Return [x, y] of the center of cell containing provided text 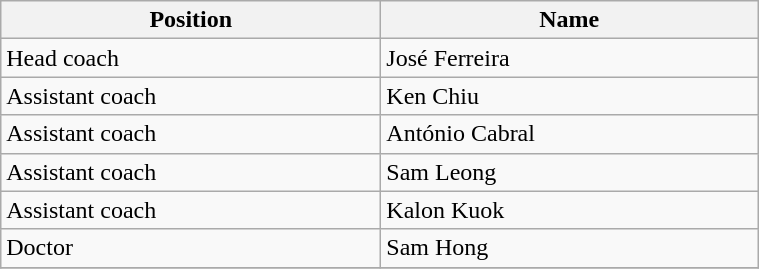
José Ferreira [570, 58]
Kalon Kuok [570, 210]
Sam Hong [570, 248]
António Cabral [570, 134]
Sam Leong [570, 172]
Head coach [191, 58]
Position [191, 20]
Name [570, 20]
Doctor [191, 248]
Ken Chiu [570, 96]
